Pinpoint the cell where the given text exists, returning its (X, Y) midpoint coordinate. 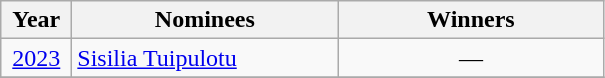
Sisilia Tuipulotu (205, 58)
2023 (36, 58)
Winners (471, 20)
— (471, 58)
Year (36, 20)
Nominees (205, 20)
